Capture the cell that displays the provided text and extract its [X, Y] central coordinate. 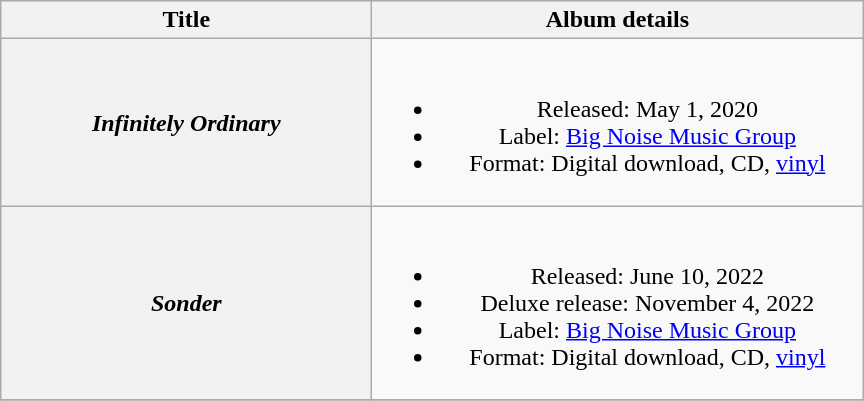
Released: May 1, 2020Label: Big Noise Music GroupFormat: Digital download, CD, vinyl [618, 122]
Album details [618, 20]
Released: June 10, 2022Deluxe release: November 4, 2022Label: Big Noise Music GroupFormat: Digital download, CD, vinyl [618, 303]
Sonder [186, 303]
Infinitely Ordinary [186, 122]
Title [186, 20]
